Return the [X, Y] coordinate for the center point of the cell that contains the specified text.  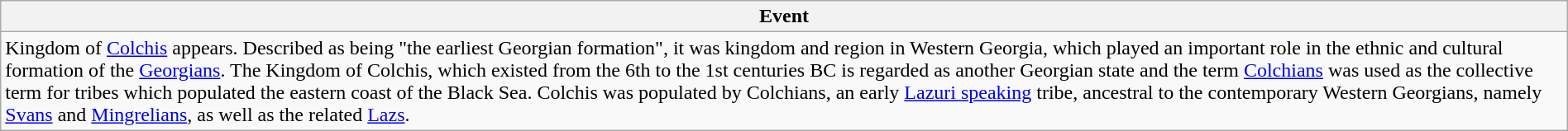
Event [784, 16]
